Return (X, Y) of the center of cell containing provided text 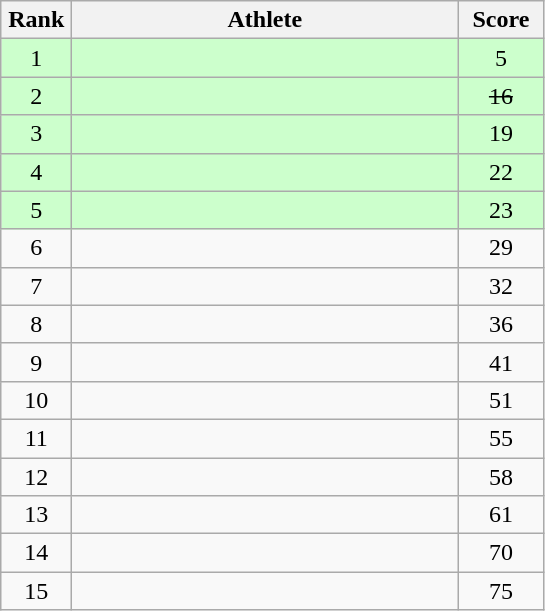
15 (36, 591)
8 (36, 324)
14 (36, 553)
6 (36, 248)
22 (501, 172)
70 (501, 553)
Score (501, 20)
41 (501, 362)
4 (36, 172)
36 (501, 324)
75 (501, 591)
Athlete (265, 20)
58 (501, 477)
2 (36, 96)
Rank (36, 20)
3 (36, 134)
13 (36, 515)
29 (501, 248)
23 (501, 210)
11 (36, 438)
9 (36, 362)
10 (36, 400)
1 (36, 58)
16 (501, 96)
55 (501, 438)
7 (36, 286)
19 (501, 134)
51 (501, 400)
12 (36, 477)
32 (501, 286)
61 (501, 515)
